Provide the (x, y) coordinate of the cell's center where the given text is located.  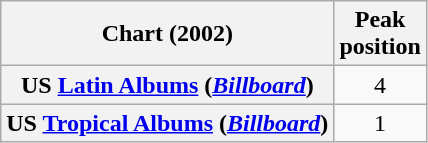
US Latin Albums (Billboard) (168, 85)
Peakposition (380, 34)
4 (380, 85)
US Tropical Albums (Billboard) (168, 123)
Chart (2002) (168, 34)
1 (380, 123)
